From the cell containing the given text, extract its center point as (x, y) coordinate. 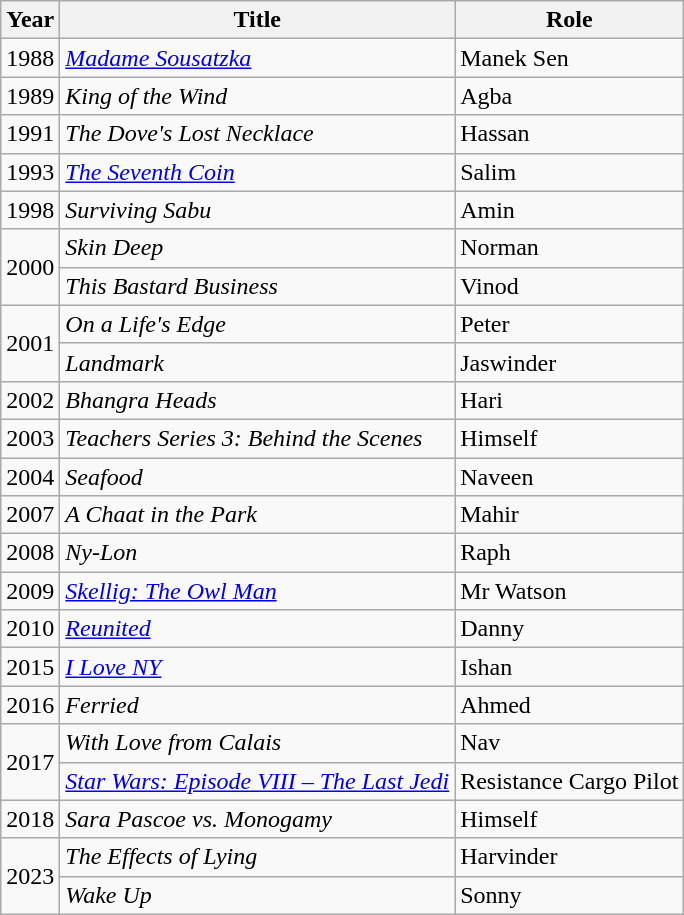
Raph (570, 553)
King of the Wind (258, 96)
Madame Sousatzka (258, 58)
Star Wars: Episode VIII – The Last Jedi (258, 781)
2010 (30, 629)
Naveen (570, 477)
Landmark (258, 362)
2000 (30, 267)
Harvinder (570, 857)
Title (258, 20)
2017 (30, 762)
Sonny (570, 895)
Year (30, 20)
This Bastard Business (258, 286)
Mr Watson (570, 591)
2001 (30, 343)
Skin Deep (258, 248)
Norman (570, 248)
1998 (30, 210)
2018 (30, 819)
2008 (30, 553)
2023 (30, 876)
On a Life's Edge (258, 324)
With Love from Calais (258, 743)
2016 (30, 705)
2009 (30, 591)
Sara Pascoe vs. Monogamy (258, 819)
1988 (30, 58)
Nav (570, 743)
Ferried (258, 705)
Jaswinder (570, 362)
The Dove's Lost Necklace (258, 134)
2004 (30, 477)
I Love NY (258, 667)
1989 (30, 96)
Peter (570, 324)
Ahmed (570, 705)
Seafood (258, 477)
Manek Sen (570, 58)
1993 (30, 172)
Salim (570, 172)
A Chaat in the Park (258, 515)
1991 (30, 134)
Amin (570, 210)
Mahir (570, 515)
Hari (570, 400)
Skellig: The Owl Man (258, 591)
Ishan (570, 667)
Resistance Cargo Pilot (570, 781)
Role (570, 20)
The Effects of Lying (258, 857)
The Seventh Coin (258, 172)
2015 (30, 667)
Agba (570, 96)
Danny (570, 629)
Reunited (258, 629)
Surviving Sabu (258, 210)
2007 (30, 515)
Vinod (570, 286)
Teachers Series 3: Behind the Scenes (258, 438)
2002 (30, 400)
Ny-Lon (258, 553)
Bhangra Heads (258, 400)
Hassan (570, 134)
2003 (30, 438)
Wake Up (258, 895)
